Locate the cell with the specified text and output its (X, Y) center coordinate. 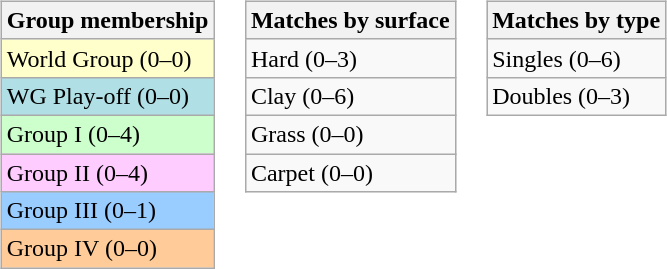
Group I (0–4) (108, 134)
World Group (0–0) (108, 58)
Hard (0–3) (350, 58)
Group membership (108, 20)
Singles (0–6) (576, 58)
Grass (0–0) (350, 134)
Matches by type (576, 20)
Carpet (0–0) (350, 173)
WG Play-off (0–0) (108, 96)
Group II (0–4) (108, 173)
Doubles (0–3) (576, 96)
Group III (0–1) (108, 211)
Clay (0–6) (350, 96)
Group IV (0–0) (108, 249)
Matches by surface (350, 20)
